Pinpoint the cell where the given text exists, returning its (X, Y) midpoint coordinate. 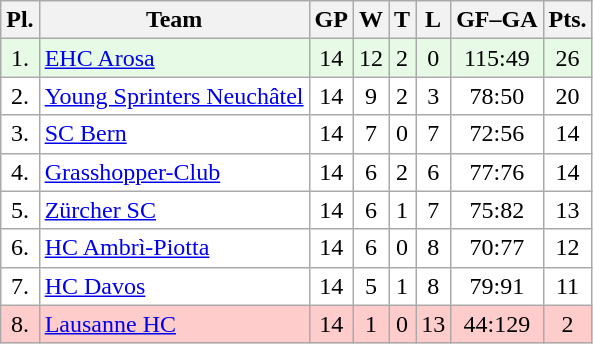
W (370, 20)
11 (568, 286)
Pl. (20, 20)
20 (568, 96)
HC Davos (174, 286)
26 (568, 58)
GP (331, 20)
77:76 (497, 172)
78:50 (497, 96)
SC Bern (174, 134)
70:77 (497, 248)
6. (20, 248)
5 (370, 286)
HC Ambrì-Piotta (174, 248)
1. (20, 58)
8. (20, 324)
Young Sprinters Neuchâtel (174, 96)
T (402, 20)
2. (20, 96)
GF–GA (497, 20)
L (434, 20)
3 (434, 96)
5. (20, 210)
115:49 (497, 58)
Zürcher SC (174, 210)
Pts. (568, 20)
44:129 (497, 324)
Grasshopper-Club (174, 172)
Team (174, 20)
79:91 (497, 286)
3. (20, 134)
75:82 (497, 210)
7. (20, 286)
Lausanne HC (174, 324)
9 (370, 96)
EHC Arosa (174, 58)
4. (20, 172)
72:56 (497, 134)
